Determine the (x, y) coordinate at the center of the cell enclosing the given text.  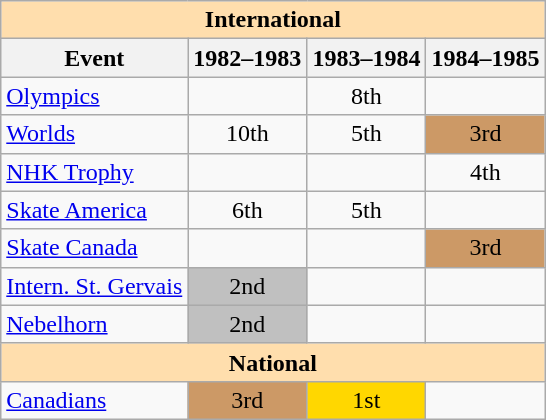
International (273, 20)
National (273, 362)
Olympics (94, 96)
Nebelhorn (94, 324)
Intern. St. Gervais (94, 286)
1st (366, 400)
6th (248, 210)
8th (366, 96)
Skate Canada (94, 248)
4th (486, 172)
Skate America (94, 210)
1982–1983 (248, 58)
1984–1985 (486, 58)
10th (248, 134)
Worlds (94, 134)
1983–1984 (366, 58)
Canadians (94, 400)
NHK Trophy (94, 172)
Event (94, 58)
